Scan for the cell matching the given text and deliver its (x, y) coordinate at center. 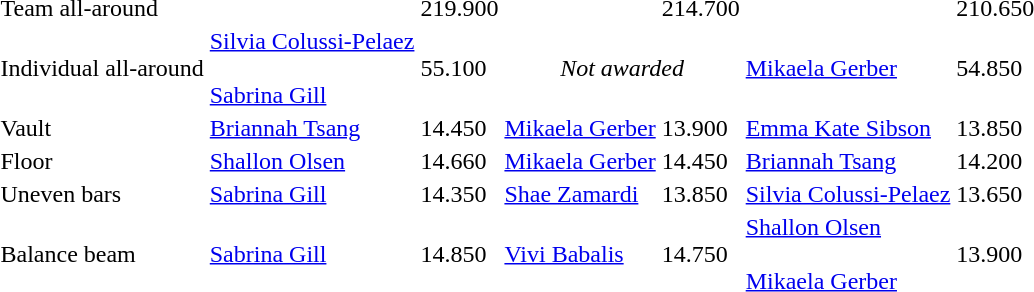
Sabrina Gill (312, 194)
14.660 (460, 161)
14.350 (460, 194)
Shallon Olsen (312, 161)
Silvia Colussi-Pelaez (848, 194)
Emma Kate Sibson (848, 128)
Not awarded (622, 68)
Shae Zamardi (580, 194)
13.850 (700, 194)
Silvia Colussi-Pelaez Sabrina Gill (312, 68)
55.100 (460, 68)
13.900 (700, 128)
